Search for the cell housing the specified text and yield its (x, y) center coordinate. 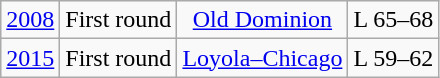
Loyola–Chicago (262, 58)
L 59–62 (394, 58)
L 65–68 (394, 20)
2015 (30, 58)
2008 (30, 20)
Old Dominion (262, 20)
